Identify which cell holds the provided text, then report its (X, Y) central coordinate. 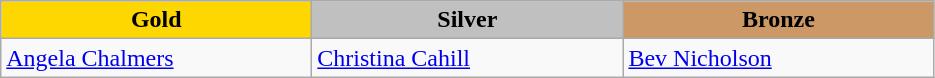
Christina Cahill (468, 58)
Angela Chalmers (156, 58)
Bev Nicholson (778, 58)
Gold (156, 20)
Bronze (778, 20)
Silver (468, 20)
